Determine the (x, y) coordinate at the center of the cell enclosing the given text.  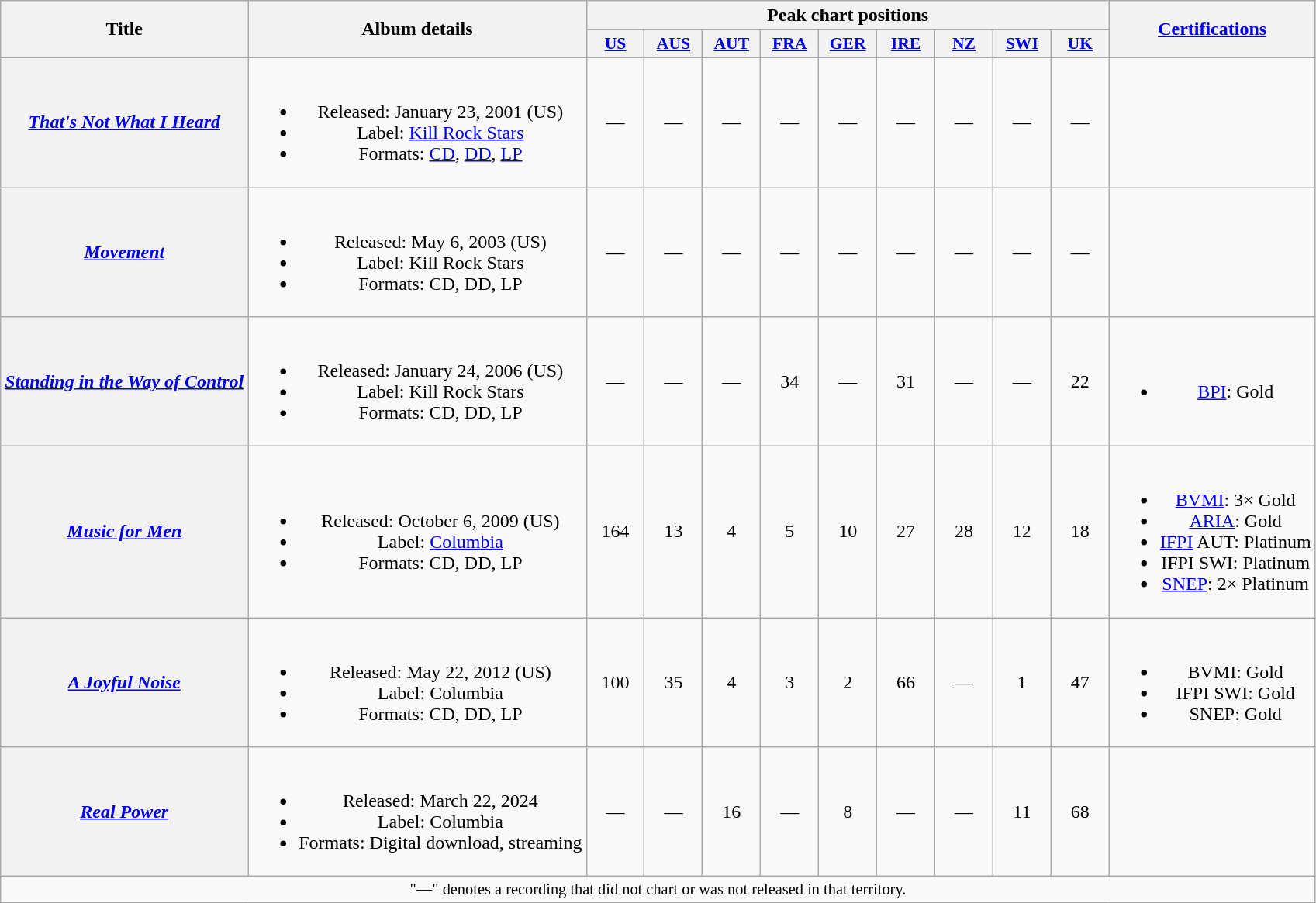
66 (906, 682)
8 (848, 812)
Released: May 6, 2003 (US)Label: Kill Rock StarsFormats: CD, DD, LP (417, 253)
Real Power (124, 812)
3 (789, 682)
US (616, 44)
AUS (673, 44)
Certifications (1212, 29)
34 (789, 381)
AUT (732, 44)
A Joyful Noise (124, 682)
2 (848, 682)
Movement (124, 253)
GER (848, 44)
BVMI: GoldIFPI SWI: GoldSNEP: Gold (1212, 682)
100 (616, 682)
"—" denotes a recording that did not chart or was not released in that territory. (658, 890)
47 (1079, 682)
BPI: Gold (1212, 381)
22 (1079, 381)
Released: October 6, 2009 (US)Label: ColumbiaFormats: CD, DD, LP (417, 532)
UK (1079, 44)
Standing in the Way of Control (124, 381)
16 (732, 812)
31 (906, 381)
NZ (963, 44)
Released: March 22, 2024Label: ColumbiaFormats: Digital download, streaming (417, 812)
SWI (1022, 44)
68 (1079, 812)
Released: May 22, 2012 (US)Label: ColumbiaFormats: CD, DD, LP (417, 682)
FRA (789, 44)
Released: January 23, 2001 (US)Label: Kill Rock StarsFormats: CD, DD, LP (417, 122)
Album details (417, 29)
164 (616, 532)
10 (848, 532)
13 (673, 532)
18 (1079, 532)
IRE (906, 44)
Music for Men (124, 532)
1 (1022, 682)
BVMI: 3× GoldARIA: GoldIFPI AUT: PlatinumIFPI SWI: PlatinumSNEP: 2× Platinum (1212, 532)
Released: January 24, 2006 (US)Label: Kill Rock StarsFormats: CD, DD, LP (417, 381)
11 (1022, 812)
Peak chart positions (848, 16)
28 (963, 532)
5 (789, 532)
27 (906, 532)
35 (673, 682)
That's Not What I Heard (124, 122)
12 (1022, 532)
Title (124, 29)
